Find where the given text appears and provide that cell's center as [x, y] coordinate. 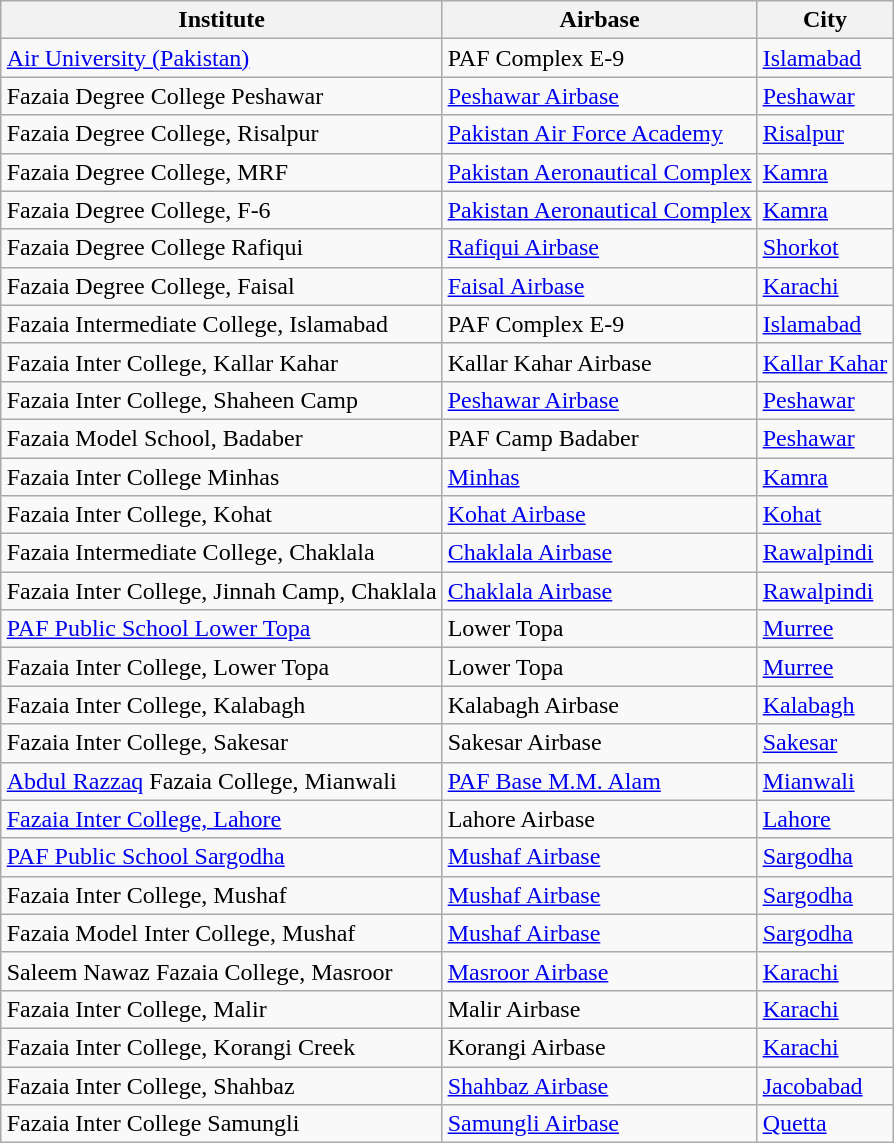
Quetta [825, 1124]
Jacobabad [825, 1085]
Pakistan Air Force Academy [600, 134]
Sakesar [825, 743]
Airbase [600, 20]
Fazaia Intermediate College, Islamabad [222, 324]
Fazaia Model Inter College, Mushaf [222, 933]
Kohat [825, 515]
Fazaia Inter College Minhas [222, 477]
Kalabagh Airbase [600, 705]
Kallar Kahar [825, 362]
Risalpur [825, 134]
City [825, 20]
Air University (Pakistan) [222, 58]
Fazaia Inter College, Kohat [222, 515]
Saleem Nawaz Fazaia College, Masroor [222, 971]
Fazaia Inter College, Jinnah Camp, Chaklala [222, 591]
Fazaia Inter College, Shahbaz [222, 1085]
Fazaia Degree College, MRF [222, 172]
Fazaia Inter College Samungli [222, 1124]
Abdul Razzaq Fazaia College, Mianwali [222, 781]
Sakesar Airbase [600, 743]
Kohat Airbase [600, 515]
Fazaia Inter College, Malir [222, 1009]
Lahore [825, 819]
Kalabagh [825, 705]
Fazaia Degree College, F-6 [222, 210]
Lahore Airbase [600, 819]
PAF Base M.M. Alam [600, 781]
Fazaia Inter College, Lahore [222, 819]
Fazaia Inter College, Korangi Creek [222, 1047]
Fazaia Inter College, Shaheen Camp [222, 400]
Masroor Airbase [600, 971]
PAF Public School Lower Topa [222, 629]
Institute [222, 20]
Minhas [600, 477]
Malir Airbase [600, 1009]
Fazaia Degree College Peshawar [222, 96]
Fazaia Inter College, Kalabagh [222, 705]
Faisal Airbase [600, 286]
Fazaia Inter College, Mushaf [222, 895]
Fazaia Inter College, Lower Topa [222, 667]
Mianwali [825, 781]
Rafiqui Airbase [600, 248]
Fazaia Inter College, Sakesar [222, 743]
PAF Camp Badaber [600, 438]
PAF Public School Sargodha [222, 857]
Korangi Airbase [600, 1047]
Kallar Kahar Airbase [600, 362]
Shorkot [825, 248]
Fazaia Model School, Badaber [222, 438]
Fazaia Degree College Rafiqui [222, 248]
Fazaia Degree College, Risalpur [222, 134]
Fazaia Degree College, Faisal [222, 286]
Fazaia Intermediate College, Chaklala [222, 553]
Fazaia Inter College, Kallar Kahar [222, 362]
Shahbaz Airbase [600, 1085]
Samungli Airbase [600, 1124]
